Determine the [x, y] coordinate at the center of the cell enclosing the given text.  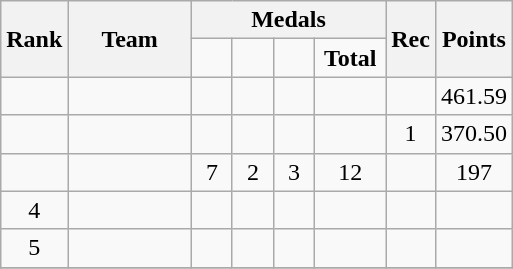
5 [34, 248]
Points [474, 39]
Rec [411, 39]
7 [212, 172]
197 [474, 172]
Medals [288, 20]
2 [252, 172]
370.50 [474, 134]
461.59 [474, 96]
1 [411, 134]
Total [350, 58]
3 [294, 172]
4 [34, 210]
Rank [34, 39]
Team [130, 39]
12 [350, 172]
